Locate the cell with the specified text and output its (X, Y) center coordinate. 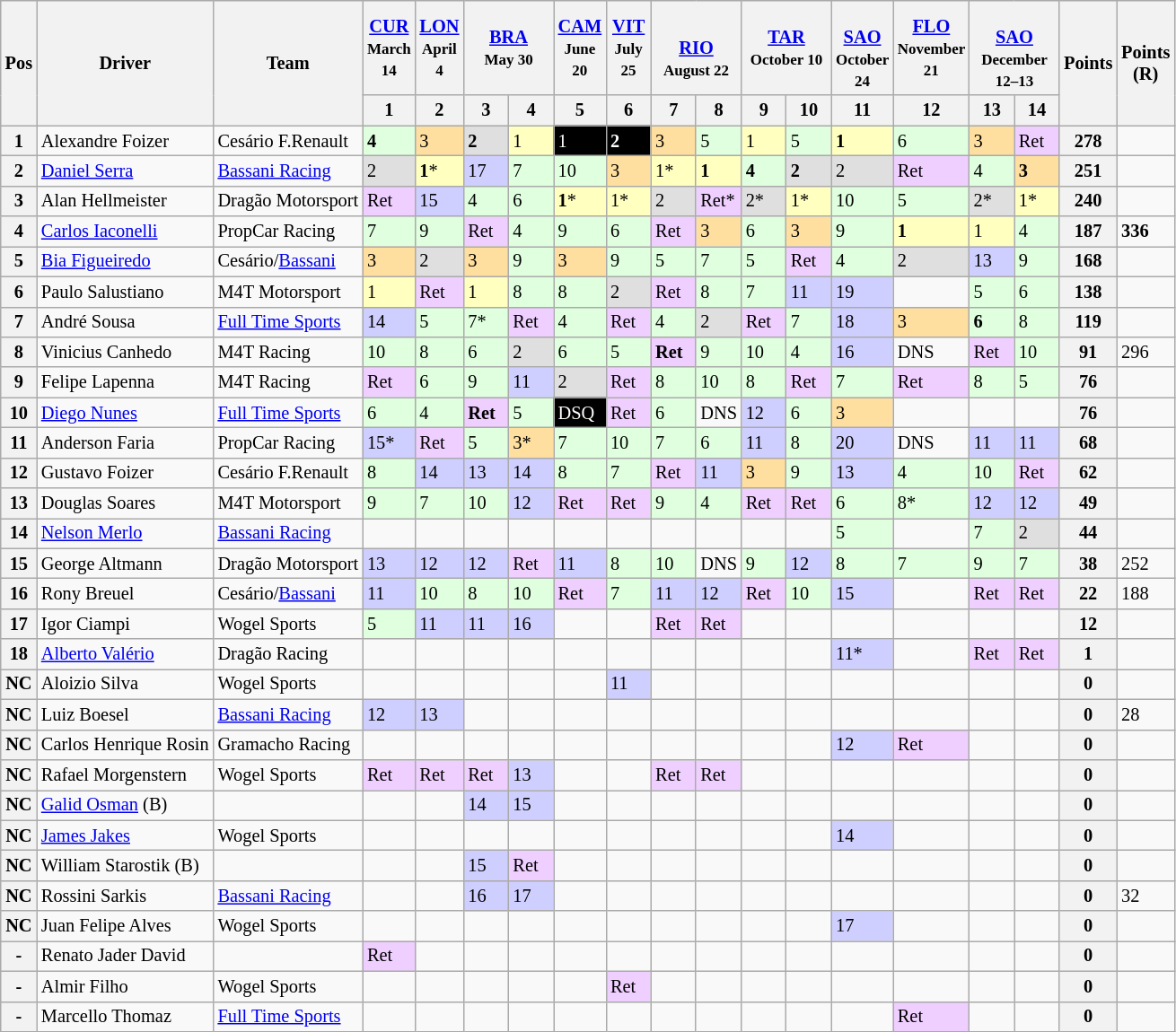
VITJuly 25 (628, 48)
62 (1088, 473)
11* (862, 654)
68 (1088, 442)
49 (1088, 503)
FLONovember 21 (932, 48)
240 (1088, 201)
Rossini Sarkis (126, 896)
Pos (19, 63)
Almir Filho (126, 986)
Carlos Iaconelli (126, 232)
22 (1088, 593)
Juan Felipe Alves (126, 926)
TAROctober 10 (786, 48)
Points(R) (1145, 63)
Alberto Valério (126, 654)
Igor Ciampi (126, 624)
Gustavo Foizer (126, 473)
7* (486, 322)
Dragão Racing (289, 654)
William Starostik (B) (126, 865)
RIOAugust 22 (697, 48)
38 (1088, 564)
Driver (126, 63)
138 (1088, 292)
20 (862, 442)
Carlos Henrique Rosin (126, 745)
Nelson Merlo (126, 533)
278 (1088, 141)
91 (1088, 352)
Diego Nunes (126, 413)
Aloizio Silva (126, 684)
Marcello Thomaz (126, 1017)
CAMJune 20 (580, 48)
3* (531, 442)
Daniel Serra (126, 171)
Anderson Faria (126, 442)
44 (1088, 533)
SAODecember 12–13 (1014, 48)
15* (389, 442)
8* (932, 503)
CURMarch 14 (389, 48)
Gramacho Racing (289, 745)
188 (1145, 593)
119 (1088, 322)
Team (289, 63)
Douglas Soares (126, 503)
DSQ (580, 413)
SAOOctober 24 (862, 48)
Rafael Morgenstern (126, 774)
Renato Jader David (126, 956)
LONApril 4 (440, 48)
336 (1145, 232)
Felipe Lapenna (126, 382)
252 (1145, 564)
Alexandre Foizer (126, 141)
George Altmann (126, 564)
187 (1088, 232)
168 (1088, 261)
André Sousa (126, 322)
Rony Breuel (126, 593)
James Jakes (126, 835)
Luiz Boesel (126, 714)
32 (1145, 896)
28 (1145, 714)
19 (862, 292)
251 (1088, 171)
Points (1088, 63)
Bia Figueiredo (126, 261)
Vinicius Canhedo (126, 352)
Alan Hellmeister (126, 201)
Ret* (718, 201)
296 (1145, 352)
Paulo Salustiano (126, 292)
BRAMay 30 (508, 48)
Galid Osman (B) (126, 805)
